Return the (x, y) coordinate for the center point of the cell that contains the specified text.  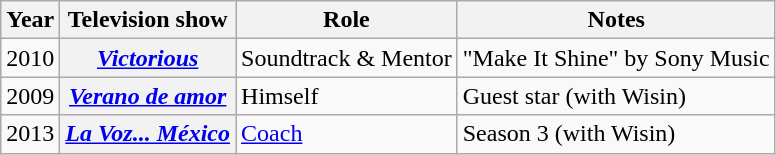
Season 3 (with Wisin) (616, 134)
Year (30, 20)
Victorious (148, 58)
Himself (347, 96)
Guest star (with Wisin) (616, 96)
Verano de amor (148, 96)
2010 (30, 58)
Soundtrack & Mentor (347, 58)
2013 (30, 134)
Role (347, 20)
2009 (30, 96)
Notes (616, 20)
Coach (347, 134)
La Voz... México (148, 134)
Television show (148, 20)
"Make It Shine" by Sony Music (616, 58)
